Return (x, y) of the center of cell containing provided text 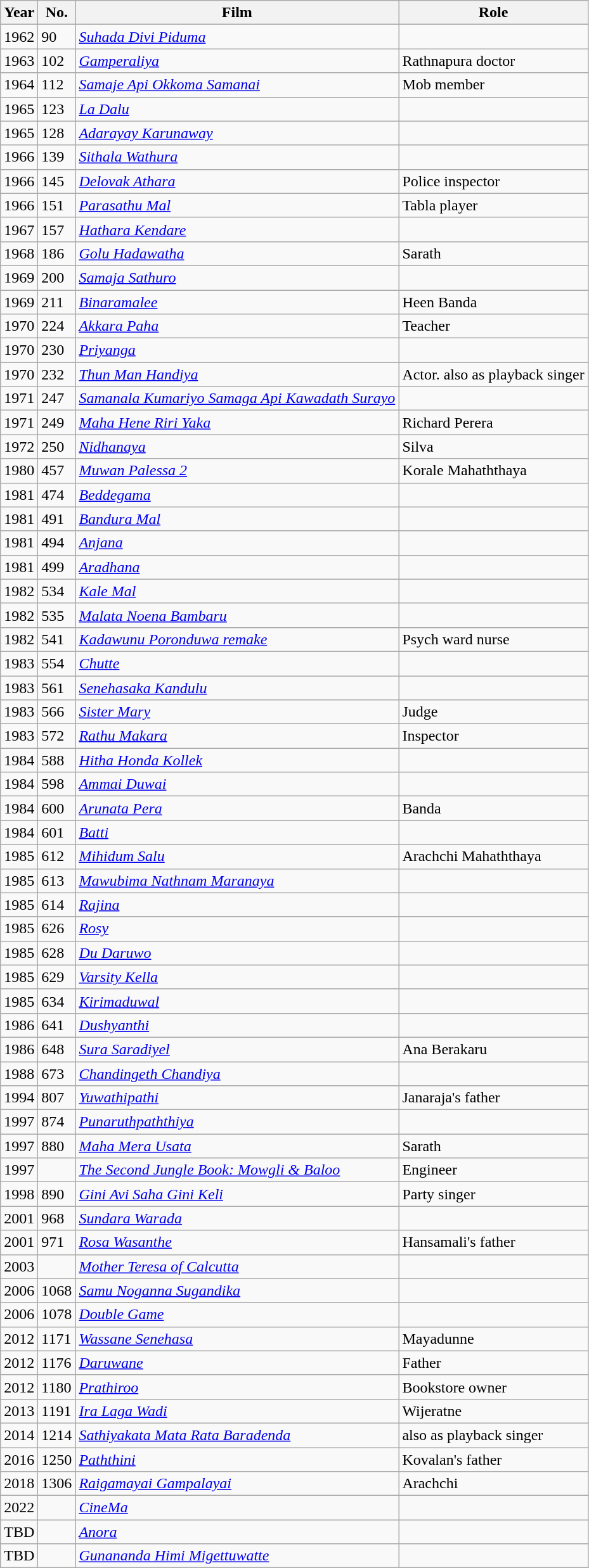
641 (57, 1025)
Sura Saradiyel (237, 1049)
Rajina (237, 905)
1250 (57, 1459)
Rathu Makara (237, 736)
534 (57, 591)
566 (57, 712)
Double Game (237, 1315)
572 (57, 736)
Party singer (493, 1194)
139 (57, 157)
2013 (19, 1411)
598 (57, 784)
648 (57, 1049)
Richard Perera (493, 423)
Binaramalee (237, 302)
Samaja Sathuro (237, 277)
Anora (237, 1532)
186 (57, 253)
Wijeratne (493, 1411)
La Dalu (237, 109)
Thun Man Handiya (237, 374)
Psych ward nurse (493, 639)
Punaruthpaththiya (237, 1122)
Police inspector (493, 181)
Kale Mal (237, 591)
Gunananda Himi Migettuwatte (237, 1556)
1964 (19, 85)
Teacher (493, 326)
Du Daruwo (237, 953)
1078 (57, 1315)
Hathara Kendare (237, 229)
Mayadunne (493, 1339)
232 (57, 374)
Samaje Api Okkoma Samanai (237, 85)
Film (237, 13)
890 (57, 1194)
535 (57, 615)
Hansamali's father (493, 1242)
Prathiroo (237, 1387)
Senehasaka Kandulu (237, 687)
145 (57, 181)
224 (57, 326)
Inspector (493, 736)
Samanala Kumariyo Samaga Api Kawadath Surayo (237, 398)
Hitha Honda Kollek (237, 760)
1214 (57, 1435)
No. (57, 13)
Judge (493, 712)
Wassane Senehasa (237, 1339)
Daruwane (237, 1363)
1171 (57, 1339)
Heen Banda (493, 302)
90 (57, 37)
Mihidum Salu (237, 857)
123 (57, 109)
Mawubima Nathnam Maranaya (237, 881)
1963 (19, 61)
Varsity Kella (237, 977)
Yuwathipathi (237, 1098)
1962 (19, 37)
614 (57, 905)
Maha Hene Riri Yaka (237, 423)
Batti (237, 832)
Maha Mera Usata (237, 1146)
1176 (57, 1363)
Arachchi (493, 1484)
626 (57, 929)
554 (57, 663)
Bookstore owner (493, 1387)
Sathiyakata Mata Rata Baradenda (237, 1435)
Ira Laga Wadi (237, 1411)
1980 (19, 471)
Korale Mahaththaya (493, 471)
211 (57, 302)
1306 (57, 1484)
Father (493, 1363)
613 (57, 881)
Chandingeth Chandiya (237, 1074)
Malata Noena Bambaru (237, 615)
1068 (57, 1291)
Mother Teresa of Calcutta (237, 1266)
Akkara Paha (237, 326)
Sister Mary (237, 712)
Tabla player (493, 205)
Rosa Wasanthe (237, 1242)
612 (57, 857)
1998 (19, 1194)
Rosy (237, 929)
Samu Noganna Sugandika (237, 1291)
1968 (19, 253)
Aradhana (237, 567)
Arunata Pera (237, 808)
Mob member (493, 85)
2003 (19, 1266)
673 (57, 1074)
157 (57, 229)
1191 (57, 1411)
112 (57, 85)
628 (57, 953)
Delovak Athara (237, 181)
1988 (19, 1074)
2022 (19, 1508)
2014 (19, 1435)
200 (57, 277)
250 (57, 447)
Janaraja's father (493, 1098)
Dushyanthi (237, 1025)
Paththini (237, 1459)
494 (57, 543)
968 (57, 1218)
also as playback singer (493, 1435)
The Second Jungle Book: Mowgli & Baloo (237, 1170)
588 (57, 760)
Engineer (493, 1170)
230 (57, 350)
457 (57, 471)
Chutte (237, 663)
1180 (57, 1387)
Role (493, 13)
Ana Berakaru (493, 1049)
1994 (19, 1098)
Sundara Warada (237, 1218)
Raigamayai Gampalayai (237, 1484)
Suhada Divi Piduma (237, 37)
629 (57, 977)
1967 (19, 229)
Kovalan's father (493, 1459)
151 (57, 205)
Actor. also as playback singer (493, 374)
491 (57, 519)
1972 (19, 447)
807 (57, 1098)
Parasathu Mal (237, 205)
600 (57, 808)
Gini Avi Saha Gini Keli (237, 1194)
Kirimaduwal (237, 1001)
Golu Hadawatha (237, 253)
Silva (493, 447)
Nidhanaya (237, 447)
634 (57, 1001)
247 (57, 398)
128 (57, 133)
Beddegama (237, 495)
561 (57, 687)
Anjana (237, 543)
499 (57, 567)
880 (57, 1146)
2018 (19, 1484)
Banda (493, 808)
601 (57, 832)
Sithala Wathura (237, 157)
Ammai Duwai (237, 784)
474 (57, 495)
Bandura Mal (237, 519)
Gamperaliya (237, 61)
CineMa (237, 1508)
2016 (19, 1459)
971 (57, 1242)
Kadawunu Poronduwa remake (237, 639)
102 (57, 61)
Adarayay Karunaway (237, 133)
874 (57, 1122)
Priyanga (237, 350)
Rathnapura doctor (493, 61)
541 (57, 639)
Year (19, 13)
249 (57, 423)
Arachchi Mahaththaya (493, 857)
Muwan Palessa 2 (237, 471)
